Extract the (X, Y) coordinate from the center of the cell holding the provided text.  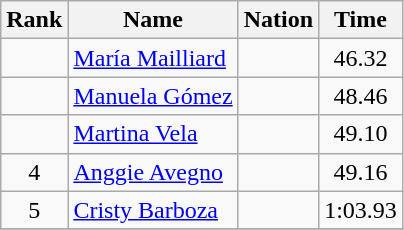
Cristy Barboza (153, 210)
Name (153, 20)
5 (34, 210)
49.16 (361, 172)
Time (361, 20)
María Mailliard (153, 58)
Martina Vela (153, 134)
Rank (34, 20)
1:03.93 (361, 210)
Manuela Gómez (153, 96)
49.10 (361, 134)
Anggie Avegno (153, 172)
Nation (278, 20)
4 (34, 172)
46.32 (361, 58)
48.46 (361, 96)
